Identify which cell holds the provided text, then report its (x, y) central coordinate. 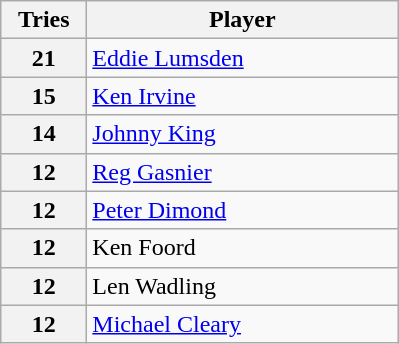
Player (242, 20)
Eddie Lumsden (242, 58)
Tries (44, 20)
14 (44, 134)
Len Wadling (242, 286)
Peter Dimond (242, 210)
Johnny King (242, 134)
15 (44, 96)
21 (44, 58)
Michael Cleary (242, 324)
Reg Gasnier (242, 172)
Ken Foord (242, 248)
Ken Irvine (242, 96)
